Return [x, y] of the center of cell containing provided text 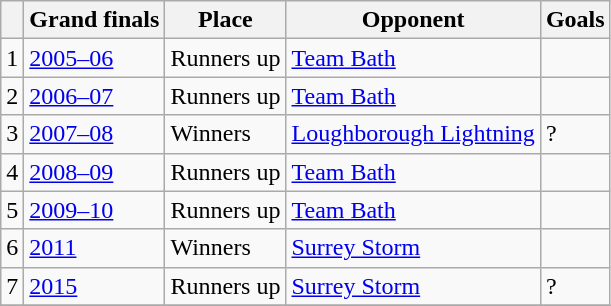
4 [12, 172]
1 [12, 58]
2005–06 [94, 58]
Grand finals [94, 20]
2011 [94, 248]
Loughborough Lightning [413, 134]
2006–07 [94, 96]
Place [226, 20]
3 [12, 134]
2 [12, 96]
2015 [94, 286]
2008–09 [94, 172]
Opponent [413, 20]
2009–10 [94, 210]
5 [12, 210]
Goals [575, 20]
2007–08 [94, 134]
6 [12, 248]
7 [12, 286]
